Search for the cell housing the specified text and yield its [x, y] center coordinate. 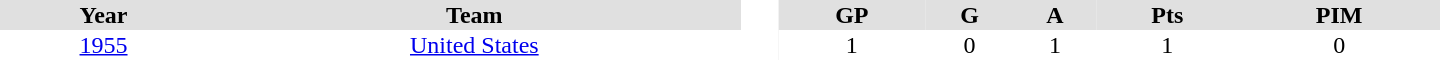
G [970, 15]
GP [852, 15]
Pts [1167, 15]
PIM [1339, 15]
Year [104, 15]
United States [474, 45]
Team [474, 15]
A [1056, 15]
1955 [104, 45]
